Locate the cell with the specified text and output its [X, Y] center coordinate. 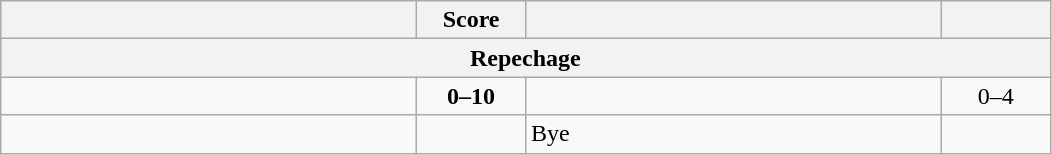
Score [472, 20]
Repechage [526, 58]
Bye [733, 134]
0–10 [472, 96]
0–4 [996, 96]
